Detect which cell encompasses the target text, then output its (X, Y) center coordinate. 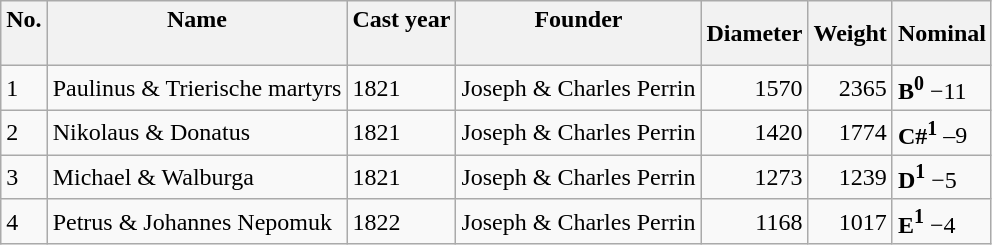
4 (24, 222)
2 (24, 132)
C#1 –9 (942, 132)
1774 (850, 132)
D1 −5 (942, 178)
No. (24, 34)
1420 (754, 132)
1822 (402, 222)
Diameter (754, 34)
Weight (850, 34)
Nominal (942, 34)
1570 (754, 88)
Petrus & Johannes Nepomuk (197, 222)
1017 (850, 222)
1273 (754, 178)
Michael & Walburga (197, 178)
1 (24, 88)
Founder (578, 34)
3 (24, 178)
1239 (850, 178)
B0 −11 (942, 88)
E1 −4 (942, 222)
2365 (850, 88)
Name (197, 34)
Paulinus & Trierische martyrs (197, 88)
1168 (754, 222)
Nikolaus & Donatus (197, 132)
Cast year (402, 34)
